Identify which cell holds the provided text, then report its [X, Y] central coordinate. 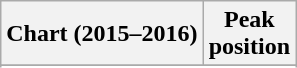
Peakposition [249, 34]
Chart (2015–2016) [102, 34]
